Extract the [x, y] coordinate from the center of the cell holding the provided text.  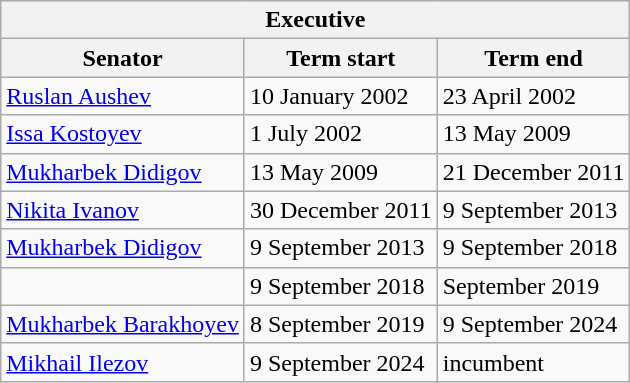
Nikita Ivanov [123, 210]
September 2019 [534, 286]
21 December 2011 [534, 172]
23 April 2002 [534, 96]
Issa Kostoyev [123, 134]
Senator [123, 58]
1 July 2002 [340, 134]
Mikhail Ilezov [123, 362]
10 January 2002 [340, 96]
Mukharbek Barakhoyev [123, 324]
Ruslan Aushev [123, 96]
8 September 2019 [340, 324]
Term start [340, 58]
30 December 2011 [340, 210]
incumbent [534, 362]
Term end [534, 58]
Executive [316, 20]
